From the cell containing the given text, extract its center point as [x, y] coordinate. 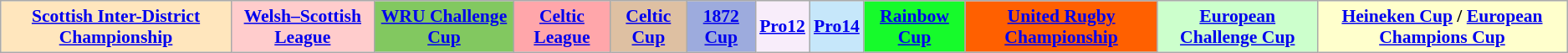
Celtic League [562, 27]
United Rugby Championship [1061, 27]
Rainbow Cup [915, 27]
Scottish Inter-District Championship [116, 27]
1872 Cup [722, 27]
Pro14 [836, 27]
Heineken Cup / European Champions Cup [1442, 27]
Welsh–Scottish League [303, 27]
Pro12 [783, 27]
Celtic Cup [648, 27]
European Challenge Cup [1238, 27]
WRU Challenge Cup [443, 27]
